Determine the (x, y) coordinate at the center of the cell enclosing the given text.  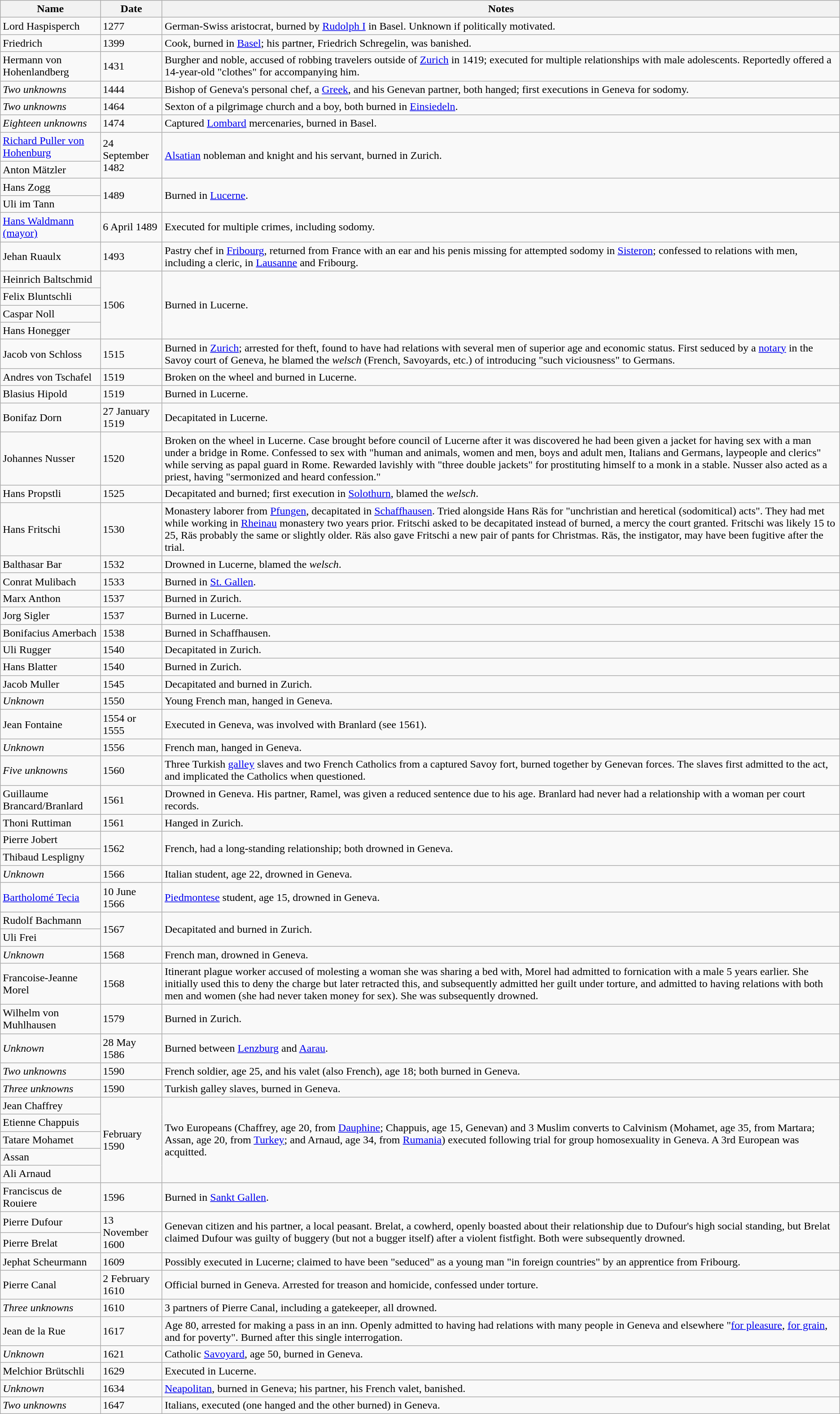
1554 or 1555 (131, 725)
Alsatian nobleman and knight and his servant, burned in Zurich. (501, 155)
1647 (131, 1405)
1464 (131, 106)
Jehan Ruaulx (50, 256)
Neapolitan, burned in Geneva; his partner, his French valet, banished. (501, 1388)
Hans Honegger (50, 331)
Young French man, hanged in Geneva. (501, 701)
1399 (131, 43)
Sexton of a pilgrimage church and a boy, both burned in Einsiedeln. (501, 106)
Executed in Lucerne. (501, 1371)
Name (50, 9)
Francoise-Jeanne Morel (50, 984)
Conrat Mulibach (50, 581)
Turkish galley slaves, burned in Geneva. (501, 1089)
1525 (131, 494)
Official burned in Geneva. Arrested for treason and homicide, confessed under torture. (501, 1285)
Melchior Brütschli (50, 1371)
1489 (131, 195)
Captured Lombard mercenaries, burned in Basel. (501, 123)
Uli Frei (50, 937)
Date (131, 9)
27 January 1519 (131, 417)
Executed for multiple crimes, including sodomy. (501, 227)
Decapitated in Lucerne. (501, 417)
1567 (131, 929)
Marx Anthon (50, 598)
Anton Mätzler (50, 170)
Broken on the wheel and burned in Lucerne. (501, 377)
French soldier, age 25, and his valet (also French), age 18; both burned in Geneva. (501, 1071)
Assan (50, 1157)
1550 (131, 701)
1560 (131, 770)
Uli Rugger (50, 650)
Hans Propstli (50, 494)
1617 (131, 1331)
Decapitated in Zurich. (501, 650)
Italian student, age 22, drowned in Geneva. (501, 874)
Drowned in Lucerne, blamed the welsch. (501, 564)
Hans Fritschi (50, 529)
Franciscus de Rouiere (50, 1197)
1277 (131, 26)
Eighteen unknowns (50, 123)
2 February 1610 (131, 1285)
French, had a long-standing relationship; both drowned in Geneva. (501, 848)
Jacob von Schloss (50, 354)
1533 (131, 581)
Pierre Canal (50, 1285)
1515 (131, 354)
3 partners of Pierre Canal, including a gatekeeper, all drowned. (501, 1308)
Executed in Geneva, was involved with Branlard (see 1561). (501, 725)
Johannes Nusser (50, 459)
Burned in Schaffhausen. (501, 632)
1629 (131, 1371)
1634 (131, 1388)
1530 (131, 529)
1431 (131, 66)
Hanged in Zurich. (501, 823)
Decapitated and burned; first execution in Solothurn, blamed the welsch. (501, 494)
Bonifaz Dorn (50, 417)
Catholic Savoyard, age 50, burned in Geneva. (501, 1354)
Five unknowns (50, 770)
1621 (131, 1354)
Richard Puller von Hohenburg (50, 146)
Pierre Jobert (50, 840)
Balthasar Bar (50, 564)
Lord Haspisperch (50, 26)
Jacob Muller (50, 684)
Uli im Tann (50, 204)
Blasius Hipold (50, 394)
Ali Arnaud (50, 1174)
6 April 1489 (131, 227)
24 September 1482 (131, 155)
Hans Zogg (50, 187)
Hans Waldmann (mayor) (50, 227)
1532 (131, 564)
Italians, executed (one hanged and the other burned) in Geneva. (501, 1405)
Guillaume Brancard/Branlard (50, 800)
1562 (131, 848)
Felix Bluntschli (50, 297)
Jean Chaffrey (50, 1106)
1520 (131, 459)
Piedmontese student, age 15, drowned in Geneva. (501, 897)
Possibly executed in Lucerne; claimed to have been "seduced" as a young man "in foreign countries" by an apprentice from Fribourg. (501, 1261)
10 June 1566 (131, 897)
French man, drowned in Geneva. (501, 955)
Tatare Mohamet (50, 1140)
28 May 1586 (131, 1049)
French man, hanged in Geneva. (501, 747)
Burned between Lenzburg and Aarau. (501, 1049)
Jorg Sigler (50, 615)
German-Swiss aristocrat, burned by Rudolph I in Basel. Unknown if politically motivated. (501, 26)
1579 (131, 1019)
Burned in Sankt Gallen. (501, 1197)
Jean de la Rue (50, 1331)
1609 (131, 1261)
1596 (131, 1197)
Bartholomé Tecia (50, 897)
13 November 1600 (131, 1232)
1538 (131, 632)
Hermann von Hohenlandberg (50, 66)
Andres von Tschafel (50, 377)
1566 (131, 874)
Thoni Ruttiman (50, 823)
Rudolf Bachmann (50, 920)
1444 (131, 89)
Wilhelm von Muhlhausen (50, 1019)
1474 (131, 123)
Jean Fontaine (50, 725)
1493 (131, 256)
1610 (131, 1308)
1506 (131, 305)
Jephat Scheurmann (50, 1261)
Notes (501, 9)
Caspar Noll (50, 314)
Pierre Brelat (50, 1243)
Hans Blatter (50, 667)
Friedrich (50, 43)
1545 (131, 684)
Bonifacius Amerbach (50, 632)
Thibaud Lespligny (50, 857)
Bishop of Geneva's personal chef, a Greek, and his Genevan partner, both hanged; first executions in Geneva for sodomy. (501, 89)
1556 (131, 747)
Pierre Dufour (50, 1222)
February 1590 (131, 1140)
Heinrich Baltschmid (50, 280)
Burned in St. Gallen. (501, 581)
Cook, burned in Basel; his partner, Friedrich Schregelin, was banished. (501, 43)
Etienne Chappuis (50, 1123)
